Return the (x, y) coordinate for the center point of the cell that contains the specified text.  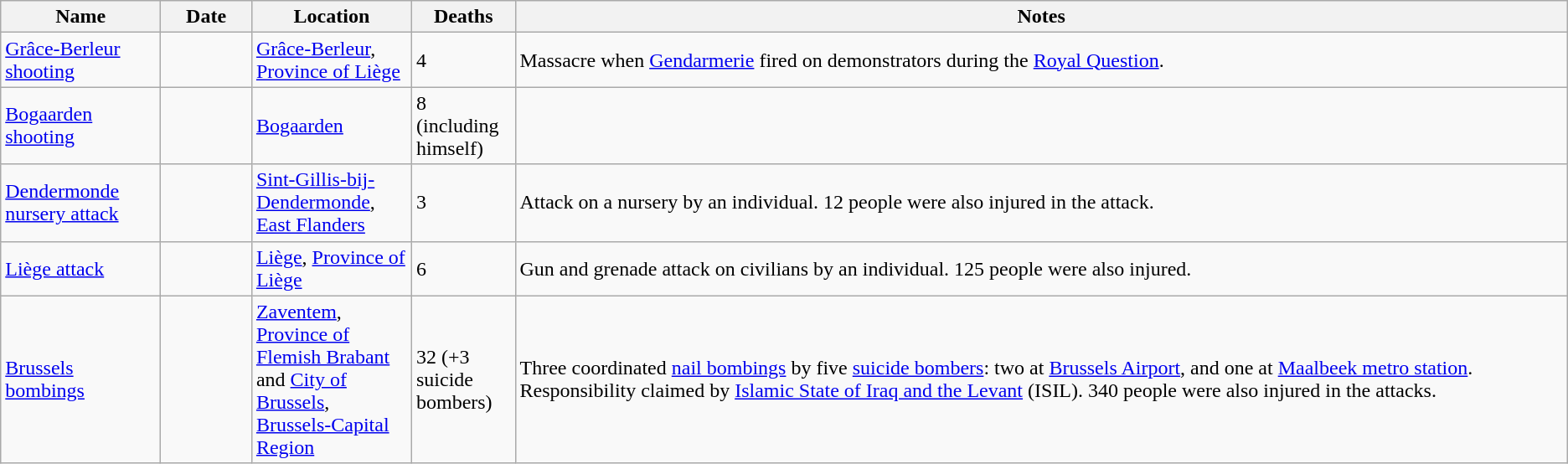
Grâce-Berleur shooting (80, 60)
Notes (1041, 17)
Sint-Gillis-bij-Dendermonde, East Flanders (332, 203)
Name (80, 17)
6 (463, 268)
Deaths (463, 17)
Date (206, 17)
Gun and grenade attack on civilians by an individual. 125 people were also injured. (1041, 268)
32 (+3 suicide bombers) (463, 379)
Attack on a nursery by an individual. 12 people were also injured in the attack. (1041, 203)
Dendermonde nursery attack (80, 203)
Bogaarden (332, 126)
Bogaarden shooting (80, 126)
4 (463, 60)
Massacre when Gendarmerie fired on demonstrators during the Royal Question. (1041, 60)
Liège, Province of Liège (332, 268)
Grâce-Berleur, Province of Liège (332, 60)
Liège attack (80, 268)
8 (including himself) (463, 126)
Zaventem, Province of Flemish Brabant and City of Brussels, Brussels-Capital Region (332, 379)
Location (332, 17)
3 (463, 203)
Brussels bombings (80, 379)
